Determine the [X, Y] coordinate at the center of the cell enclosing the given text.  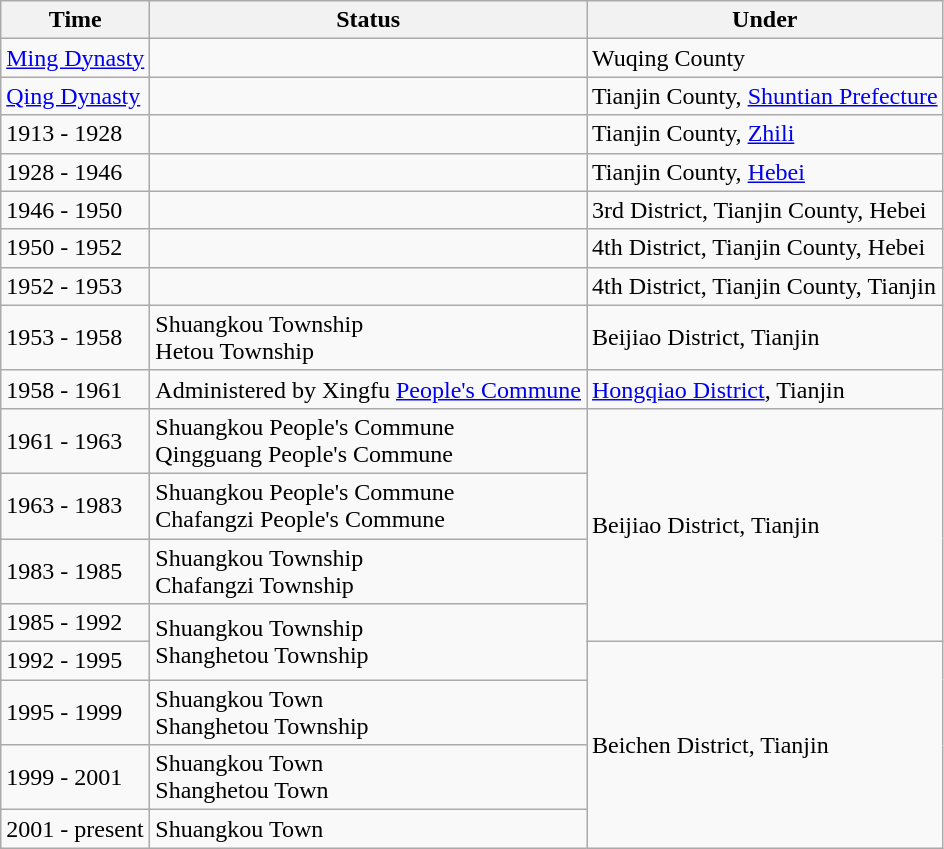
1952 - 1953 [76, 286]
Shuangkou TownShanghetou Township [368, 712]
Status [368, 20]
Shuangkou People's CommuneQingguang People's Commune [368, 440]
Hongqiao District, Tianjin [764, 389]
Shuangkou Town [368, 829]
Shuangkou TownShanghetou Town [368, 778]
1953 - 1958 [76, 338]
Ming Dynasty [76, 58]
Shuangkou TownshipChafangzi Township [368, 570]
Qing Dynasty [76, 96]
Wuqing County [764, 58]
Administered by Xingfu People's Commune [368, 389]
1983 - 1985 [76, 570]
1913 - 1928 [76, 134]
Beichen District, Tianjin [764, 745]
1963 - 1983 [76, 506]
1961 - 1963 [76, 440]
Shuangkou TownshipHetou Township [368, 338]
2001 - present [76, 829]
Under [764, 20]
1928 - 1946 [76, 172]
Shuangkou People's CommuneChafangzi People's Commune [368, 506]
Tianjin County, Shuntian Prefecture [764, 96]
1992 - 1995 [76, 661]
Tianjin County, Hebei [764, 172]
Time [76, 20]
1946 - 1950 [76, 210]
Shuangkou TownshipShanghetou Township [368, 642]
1999 - 2001 [76, 778]
Tianjin County, Zhili [764, 134]
4th District, Tianjin County, Hebei [764, 248]
1958 - 1961 [76, 389]
1950 - 1952 [76, 248]
1985 - 1992 [76, 623]
3rd District, Tianjin County, Hebei [764, 210]
1995 - 1999 [76, 712]
4th District, Tianjin County, Tianjin [764, 286]
